Determine the [x, y] coordinate at the center of the cell enclosing the given text.  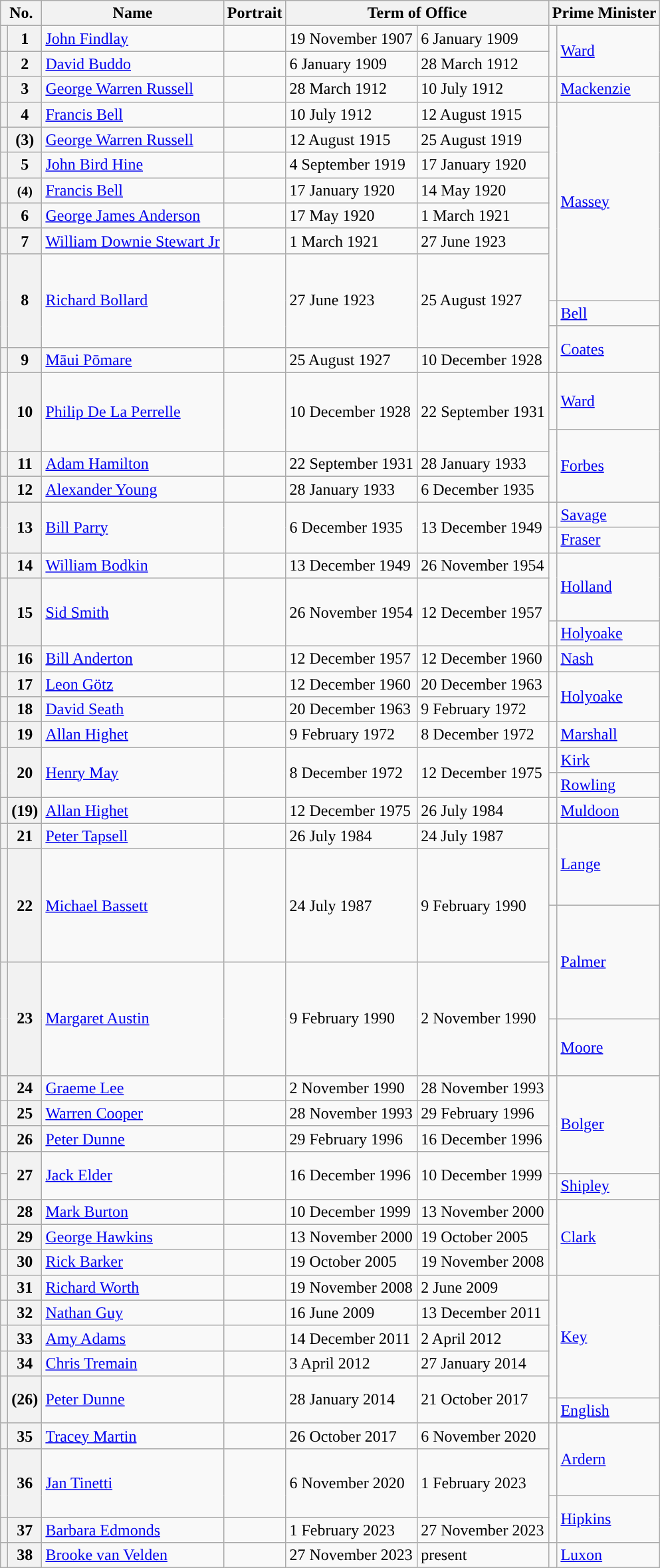
Bill Anderton [133, 658]
William Downie Stewart Jr [133, 241]
Coates [609, 350]
15 [25, 612]
Rowling [609, 785]
Nathan Guy [133, 1313]
25 August 1919 [483, 140]
(26) [25, 1399]
Forbes [609, 465]
36 [25, 1483]
2 June 2009 [483, 1287]
Name [133, 13]
Graeme Lee [133, 1088]
Jan Tinetti [133, 1483]
Savage [609, 515]
37 [25, 1530]
1 [25, 39]
Bill Parry [133, 527]
28 [25, 1212]
10 [25, 412]
13 December 2011 [483, 1313]
3 April 2012 [352, 1363]
Māui Pōmare [133, 360]
Alexander Young [133, 489]
Nash [609, 658]
Leon Götz [133, 684]
Fraser [609, 540]
Tracey Martin [133, 1436]
16 June 2009 [352, 1313]
Margaret Austin [133, 1019]
Richard Worth [133, 1287]
Portrait [255, 13]
5 [25, 165]
24 [25, 1088]
20 [25, 773]
Mark Burton [133, 1212]
English [609, 1410]
William Bodkin [133, 565]
Chris Tremain [133, 1363]
No. [21, 13]
Massey [609, 201]
Richard Bollard [133, 301]
Adam Hamilton [133, 464]
(3) [25, 140]
21 October 2017 [483, 1399]
Michael Bassett [133, 906]
Holland [609, 587]
19 [25, 735]
25 [25, 1113]
Jack Elder [133, 1175]
7 [25, 241]
3 [25, 89]
26 October 2017 [352, 1436]
19 November 1907 [352, 39]
8 [25, 301]
John Findlay [133, 39]
2 [25, 64]
4 September 1919 [352, 165]
Sid Smith [133, 612]
Muldoon [609, 811]
14 December 2011 [352, 1338]
Palmer [609, 962]
Brooke van Velden [133, 1555]
David Seath [133, 710]
Bolger [609, 1124]
Bell [609, 313]
35 [25, 1436]
Mackenzie [609, 89]
Lange [609, 864]
22 [25, 906]
32 [25, 1313]
13 [25, 527]
28 January 2014 [352, 1399]
George Hawkins [133, 1237]
Prime Minister [604, 13]
Clark [609, 1237]
18 [25, 710]
6 [25, 215]
17 May 1920 [352, 215]
David Buddo [133, 64]
Term of Office [417, 13]
Henry May [133, 773]
26 [25, 1138]
33 [25, 1338]
present [483, 1555]
9 [25, 360]
27 [25, 1175]
14 [25, 565]
31 [25, 1287]
Key [609, 1337]
27 January 2014 [483, 1363]
4 [25, 114]
29 [25, 1237]
(19) [25, 811]
12 [25, 489]
Amy Adams [133, 1338]
John Bird Hine [133, 165]
Luxon [609, 1555]
Peter Tapsell [133, 836]
Ardern [609, 1459]
Moore [609, 1047]
George James Anderson [133, 215]
34 [25, 1363]
Philip De La Perrelle [133, 412]
Marshall [609, 735]
17 [25, 684]
Shipley [609, 1186]
23 [25, 1019]
11 [25, 464]
Kirk [609, 760]
38 [25, 1555]
Warren Cooper [133, 1113]
Hipkins [609, 1519]
Barbara Edmonds [133, 1530]
16 [25, 658]
Rick Barker [133, 1262]
14 May 1920 [483, 190]
(4) [25, 190]
30 [25, 1262]
21 [25, 836]
2 April 2012 [483, 1338]
